Detect which cell encompasses the target text, then output its [X, Y] center coordinate. 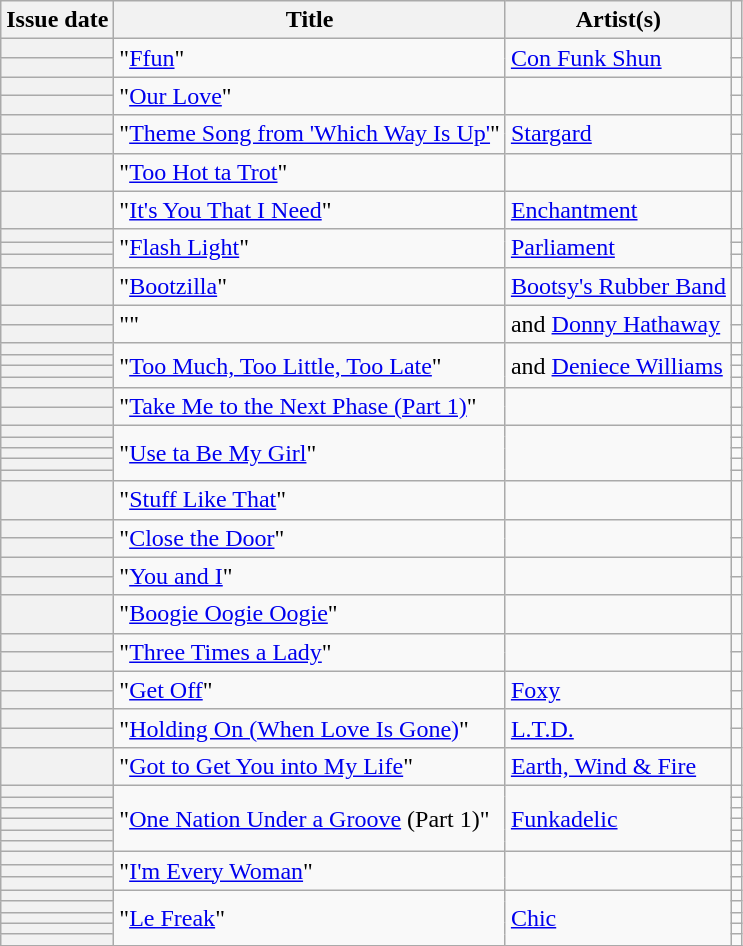
"Bootzilla" [310, 286]
"Boogie Oogie Oogie" [310, 614]
"Got to Get You into My Life" [310, 766]
Issue date [58, 20]
Enchantment [618, 210]
Earth, Wind & Fire [618, 766]
"You and I" [310, 576]
"Le Freak" [310, 918]
"One Nation Under a Groove (Part 1)" [310, 818]
"Take Me to the Next Phase (Part 1)" [310, 407]
Title [310, 20]
"Get Off" [310, 690]
"Too Much, Too Little, Too Late" [310, 365]
and Deniece Williams [618, 365]
"Holding On (When Love Is Gone)" [310, 728]
and Donny Hathaway [618, 324]
"Ffun" [310, 58]
"It's You That I Need" [310, 210]
Foxy [618, 690]
Parliament [618, 248]
"" [310, 324]
"Our Love" [310, 96]
Con Funk Shun [618, 58]
"Use ta Be My Girl" [310, 454]
"Stuff Like That" [310, 500]
"Close the Door" [310, 538]
"Too Hot ta Trot" [310, 172]
"Theme Song from 'Which Way Is Up'" [310, 134]
"Flash Light" [310, 248]
"Three Times a Lady" [310, 652]
L.T.D. [618, 728]
Bootsy's Rubber Band [618, 286]
Funkadelic [618, 818]
"I'm Every Woman" [310, 871]
Stargard [618, 134]
Chic [618, 918]
Artist(s) [618, 20]
